Detect which cell encompasses the target text, then output its (X, Y) center coordinate. 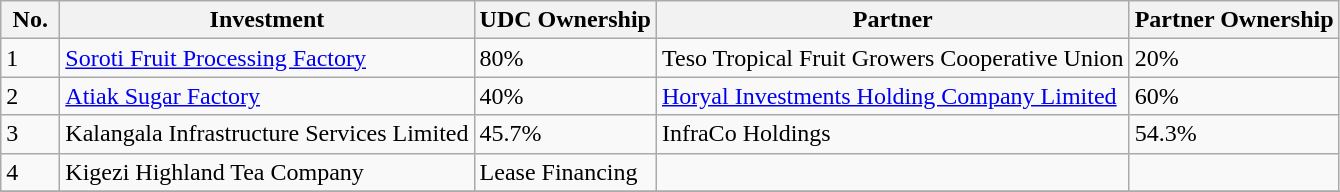
45.7% (565, 134)
2 (30, 96)
20% (1234, 58)
1 (30, 58)
Kalangala Infrastructure Services Limited (267, 134)
Lease Financing (565, 172)
Soroti Fruit Processing Factory (267, 58)
40% (565, 96)
60% (1234, 96)
80% (565, 58)
4 (30, 172)
Investment (267, 20)
Kigezi Highland Tea Company (267, 172)
54.3% (1234, 134)
Teso Tropical Fruit Growers Cooperative Union (892, 58)
Partner Ownership (1234, 20)
No. (30, 20)
Partner (892, 20)
UDC Ownership (565, 20)
Horyal Investments Holding Company Limited (892, 96)
3 (30, 134)
Atiak Sugar Factory (267, 96)
InfraCo Holdings (892, 134)
